Capture the cell that displays the provided text and extract its [X, Y] central coordinate. 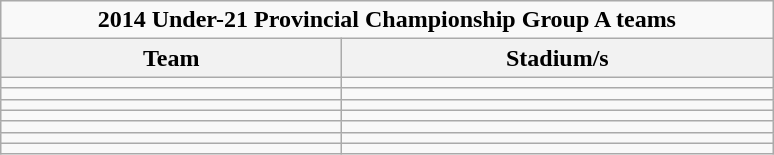
Stadium/s [558, 58]
Team [172, 58]
2014 Under-21 Provincial Championship Group A teams [387, 20]
